Capture the cell that displays the provided text and extract its [x, y] central coordinate. 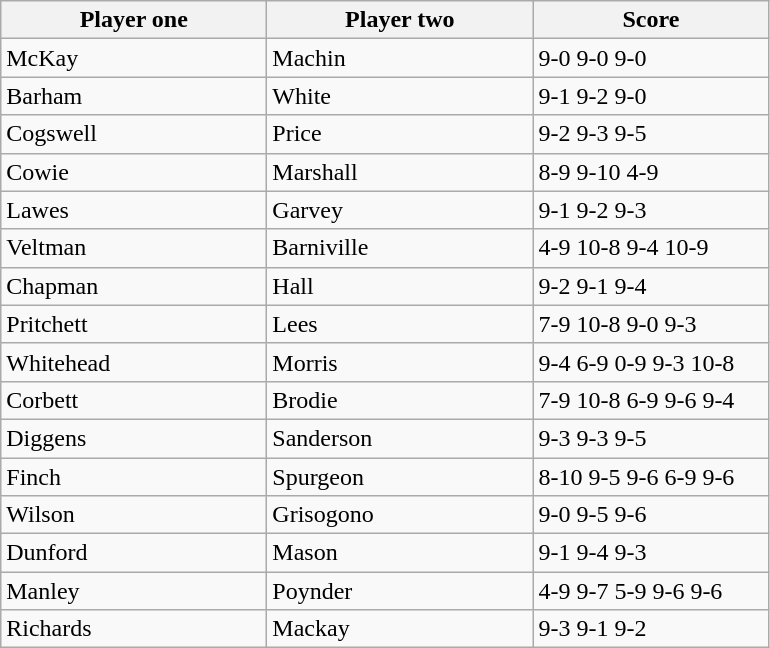
Cogswell [134, 134]
Sanderson [400, 438]
Finch [134, 477]
8-9 9-10 4-9 [651, 172]
Pritchett [134, 324]
4-9 10-8 9-4 10-9 [651, 248]
Lees [400, 324]
Brodie [400, 400]
Chapman [134, 286]
Diggens [134, 438]
Dunford [134, 553]
7-9 10-8 9-0 9-3 [651, 324]
Whitehead [134, 362]
Price [400, 134]
Morris [400, 362]
9-0 9-0 9-0 [651, 58]
Machin [400, 58]
9-1 9-2 9-0 [651, 96]
9-2 9-3 9-5 [651, 134]
Mason [400, 553]
Marshall [400, 172]
9-4 6-9 0-9 9-3 10-8 [651, 362]
8-10 9-5 9-6 6-9 9-6 [651, 477]
Richards [134, 629]
9-3 9-1 9-2 [651, 629]
Grisogono [400, 515]
Poynder [400, 591]
Garvey [400, 210]
McKay [134, 58]
Mackay [400, 629]
Corbett [134, 400]
Barham [134, 96]
Player two [400, 20]
Cowie [134, 172]
9-0 9-5 9-6 [651, 515]
7-9 10-8 6-9 9-6 9-4 [651, 400]
Player one [134, 20]
Lawes [134, 210]
Hall [400, 286]
4-9 9-7 5-9 9-6 9-6 [651, 591]
9-3 9-3 9-5 [651, 438]
Manley [134, 591]
9-2 9-1 9-4 [651, 286]
Wilson [134, 515]
Veltman [134, 248]
White [400, 96]
9-1 9-2 9-3 [651, 210]
9-1 9-4 9-3 [651, 553]
Score [651, 20]
Spurgeon [400, 477]
Barniville [400, 248]
